Extract the [x, y] coordinate from the center of the cell holding the provided text.  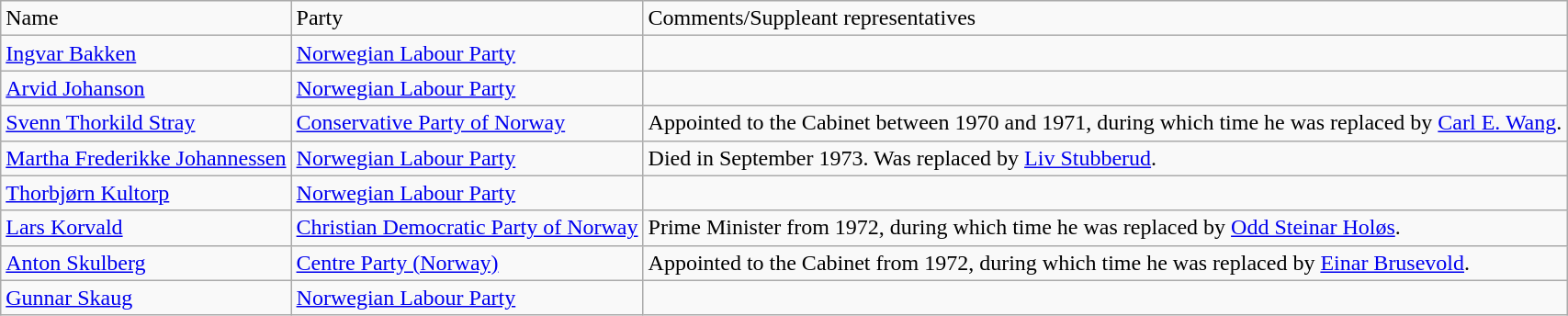
Arvid Johanson [146, 88]
Died in September 1973. Was replaced by Liv Stubberud. [1105, 158]
Comments/Suppleant representatives [1105, 18]
Conservative Party of Norway [467, 123]
Party [467, 18]
Appointed to the Cabinet from 1972, during which time he was replaced by Einar Brusevold. [1105, 263]
Christian Democratic Party of Norway [467, 228]
Ingvar Bakken [146, 53]
Lars Korvald [146, 228]
Appointed to the Cabinet between 1970 and 1971, during which time he was replaced by Carl E. Wang. [1105, 123]
Thorbjørn Kultorp [146, 193]
Anton Skulberg [146, 263]
Gunnar Skaug [146, 298]
Centre Party (Norway) [467, 263]
Svenn Thorkild Stray [146, 123]
Martha Frederikke Johannessen [146, 158]
Prime Minister from 1972, during which time he was replaced by Odd Steinar Holøs. [1105, 228]
Name [146, 18]
